Output the [X, Y] coordinate of the center of the cell containing the given text.  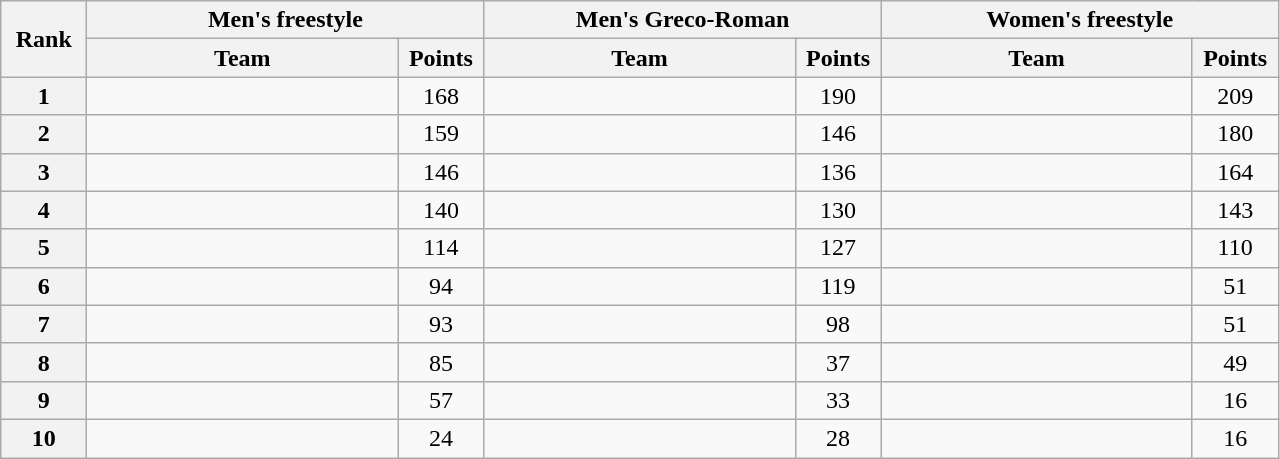
4 [44, 210]
Women's freestyle [1080, 20]
130 [838, 210]
5 [44, 248]
Rank [44, 39]
10 [44, 438]
209 [1235, 96]
119 [838, 286]
114 [441, 248]
9 [44, 400]
Men's freestyle [286, 20]
127 [838, 248]
6 [44, 286]
8 [44, 362]
7 [44, 324]
Men's Greco-Roman [682, 20]
180 [1235, 134]
143 [1235, 210]
49 [1235, 362]
168 [441, 96]
136 [838, 172]
28 [838, 438]
24 [441, 438]
3 [44, 172]
2 [44, 134]
33 [838, 400]
190 [838, 96]
98 [838, 324]
93 [441, 324]
110 [1235, 248]
37 [838, 362]
164 [1235, 172]
140 [441, 210]
159 [441, 134]
1 [44, 96]
94 [441, 286]
57 [441, 400]
85 [441, 362]
